Identify which cell holds the provided text, then report its (X, Y) central coordinate. 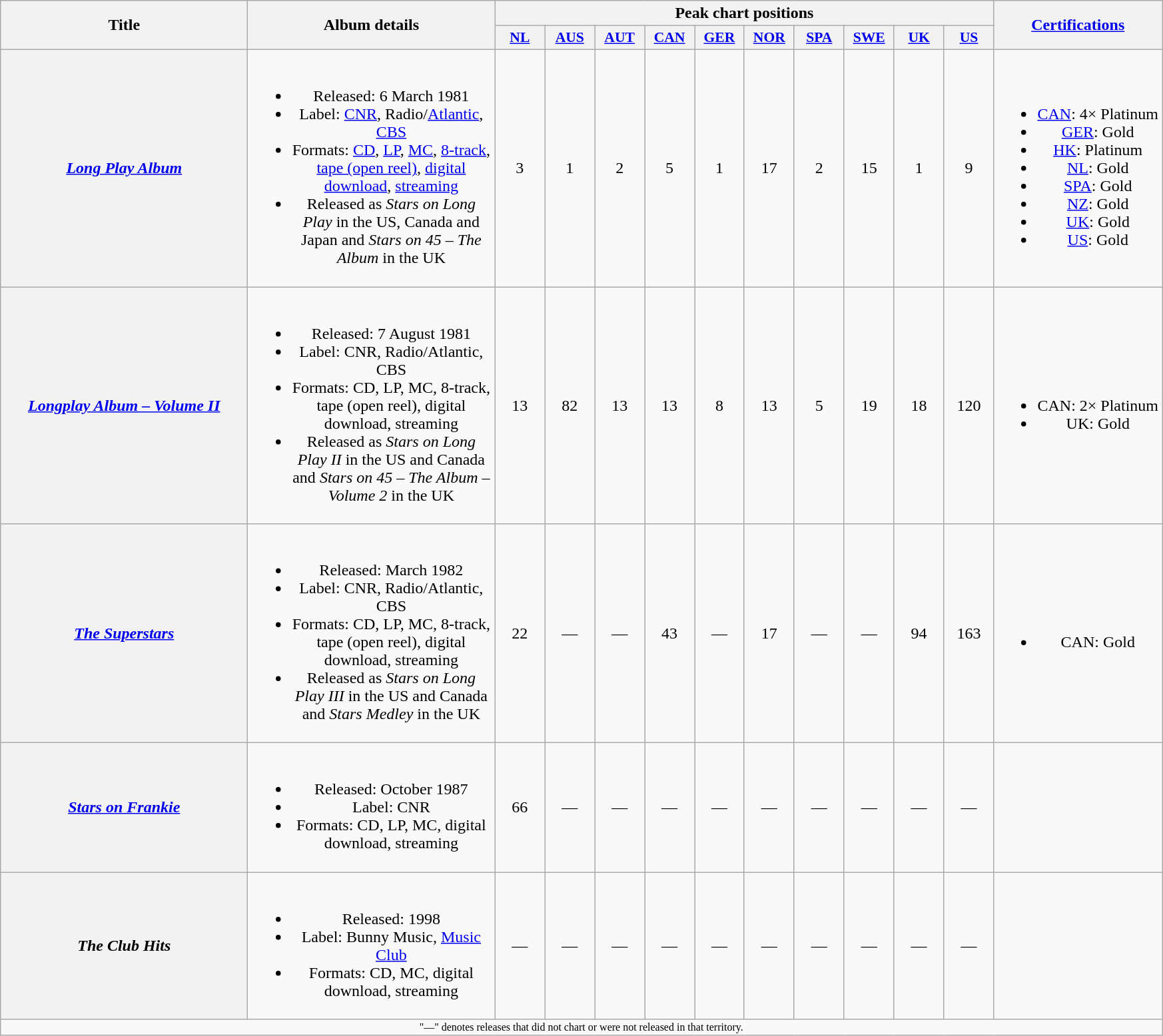
Peak chart positions (745, 13)
Longplay Album – Volume II (124, 405)
18 (919, 405)
UK (919, 38)
9 (969, 168)
22 (520, 634)
Title (124, 25)
AUT (619, 38)
8 (719, 405)
CAN: Gold (1078, 634)
GER (719, 38)
120 (969, 405)
Stars on Frankie (124, 808)
Long Play Album (124, 168)
NL (520, 38)
66 (520, 808)
Released: October 1987Label: CNRFormats: CD, LP, MC, digital download, streaming (372, 808)
SWE (869, 38)
NOR (769, 38)
"—" denotes releases that did not chart or were not released in that territory. (581, 1027)
19 (869, 405)
The Club Hits (124, 945)
The Superstars (124, 634)
82 (570, 405)
Released: 1998Label: Bunny Music, Music ClubFormats: CD, MC, digital download, streaming (372, 945)
Album details (372, 25)
Certifications (1078, 25)
SPA (819, 38)
CAN (670, 38)
3 (520, 168)
163 (969, 634)
94 (919, 634)
US (969, 38)
CAN: 4× PlatinumGER: GoldHK: PlatinumNL: GoldSPA: GoldNZ: GoldUK: GoldUS: Gold (1078, 168)
43 (670, 634)
15 (869, 168)
AUS (570, 38)
CAN: 2× PlatinumUK: Gold (1078, 405)
